Capture the cell that displays the provided text and extract its (X, Y) central coordinate. 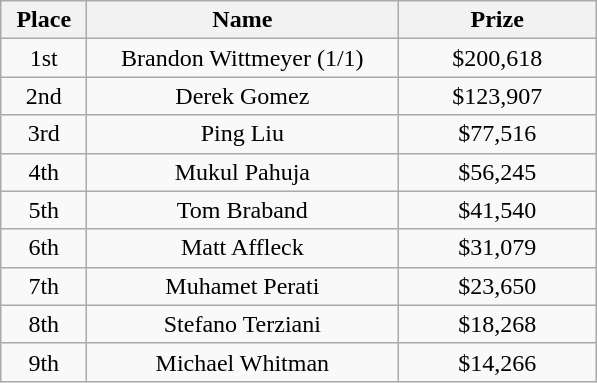
$200,618 (498, 58)
Tom Braband (242, 210)
Place (44, 20)
$56,245 (498, 172)
3rd (44, 134)
$123,907 (498, 96)
$18,268 (498, 324)
2nd (44, 96)
$77,516 (498, 134)
Matt Affleck (242, 248)
Mukul Pahuja (242, 172)
Muhamet Perati (242, 286)
5th (44, 210)
Stefano Terziani (242, 324)
Michael Whitman (242, 362)
8th (44, 324)
$41,540 (498, 210)
$23,650 (498, 286)
Name (242, 20)
Derek Gomez (242, 96)
$31,079 (498, 248)
$14,266 (498, 362)
Brandon Wittmeyer (1/1) (242, 58)
6th (44, 248)
4th (44, 172)
Prize (498, 20)
Ping Liu (242, 134)
7th (44, 286)
9th (44, 362)
1st (44, 58)
